Return the (x, y) coordinate for the center point of the cell that contains the specified text.  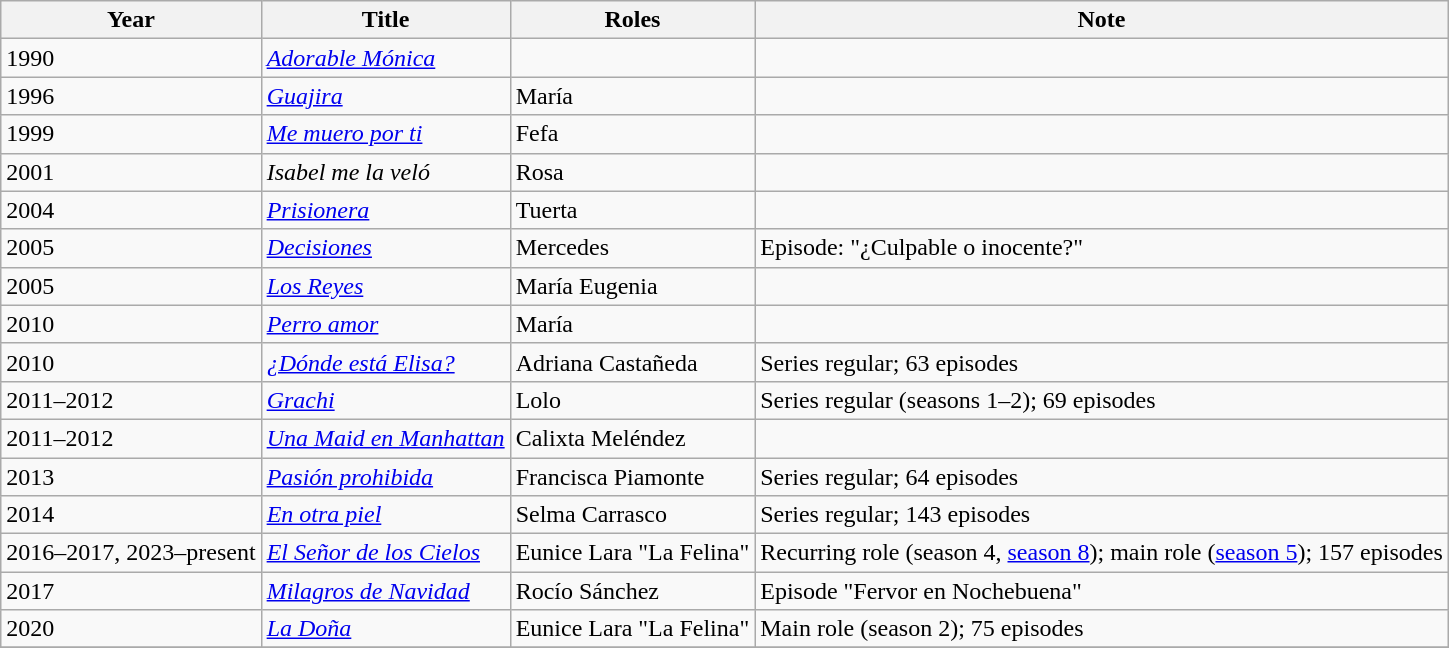
Selma Carrasco (632, 515)
Adriana Castañeda (632, 362)
1999 (131, 134)
2016–2017, 2023–present (131, 553)
Francisca Piamonte (632, 477)
Lolo (632, 400)
Rosa (632, 172)
Series regular; 63 episodes (1102, 362)
Guajira (386, 96)
Year (131, 20)
¿Dónde está Elisa? (386, 362)
Pasión prohibida (386, 477)
Series regular; 64 episodes (1102, 477)
2013 (131, 477)
Series regular; 143 episodes (1102, 515)
Roles (632, 20)
Rocío Sánchez (632, 591)
Me muero por ti (386, 134)
Series regular (seasons 1–2); 69 episodes (1102, 400)
La Doña (386, 629)
El Señor de los Cielos (386, 553)
1996 (131, 96)
Isabel me la veló (386, 172)
Adorable Mónica (386, 58)
2020 (131, 629)
Episode: "¿Culpable o inocente?" (1102, 248)
Note (1102, 20)
Mercedes (632, 248)
Episode "Fervor en Nochebuena" (1102, 591)
Una Maid en Manhattan (386, 438)
Decisiones (386, 248)
María Eugenia (632, 286)
Fefa (632, 134)
2001 (131, 172)
Recurring role (season 4, season 8); main role (season 5); 157 episodes (1102, 553)
Grachi (386, 400)
En otra piel (386, 515)
1990 (131, 58)
2017 (131, 591)
Main role (season 2); 75 episodes (1102, 629)
Calixta Meléndez (632, 438)
Tuerta (632, 210)
Los Reyes (386, 286)
Milagros de Navidad (386, 591)
Title (386, 20)
2014 (131, 515)
Perro amor (386, 324)
Prisionera (386, 210)
2004 (131, 210)
